Identify which cell holds the provided text, then report its (x, y) central coordinate. 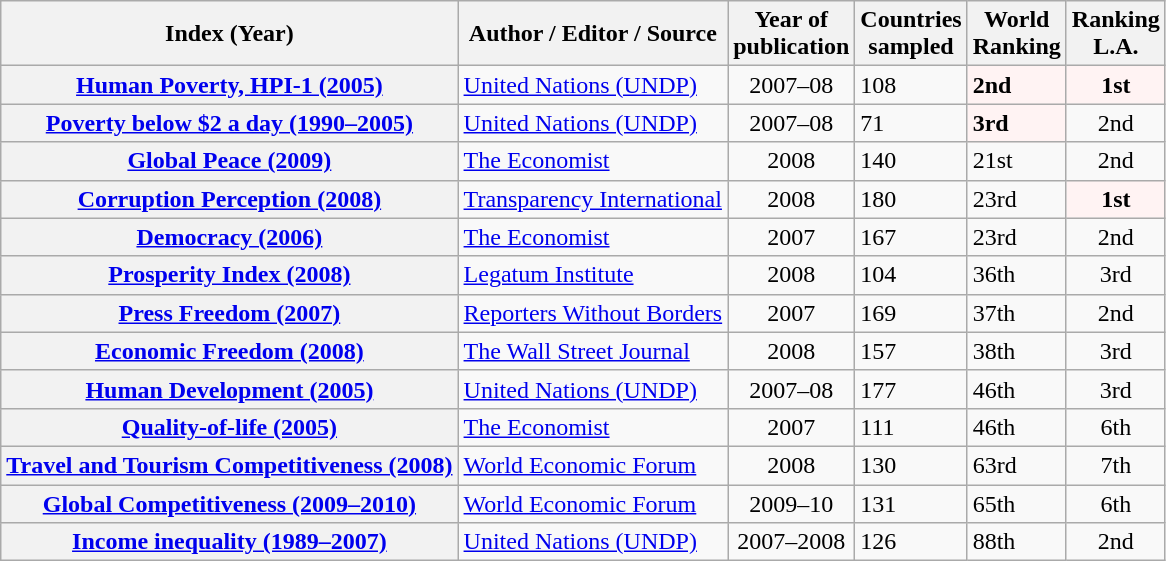
63rd (1016, 465)
157 (911, 351)
38th (1016, 351)
Year ofpublication (792, 34)
36th (1016, 275)
Global Competitiveness (2009–2010) (230, 503)
The Wall Street Journal (593, 351)
Quality-of-life (2005) (230, 427)
Countriessampled (911, 34)
140 (911, 161)
126 (911, 542)
65th (1016, 503)
Corruption Perception (2008) (230, 199)
Human Poverty, HPI-1 (2005) (230, 85)
2009–10 (792, 503)
131 (911, 503)
111 (911, 427)
169 (911, 313)
130 (911, 465)
Author / Editor / Source (593, 34)
Poverty below $2 a day (1990–2005) (230, 123)
177 (911, 389)
Economic Freedom (2008) (230, 351)
7th (1116, 465)
71 (911, 123)
21st (1016, 161)
Legatum Institute (593, 275)
Index (Year) (230, 34)
108 (911, 85)
167 (911, 237)
Reporters Without Borders (593, 313)
2007–2008 (792, 542)
RankingL.A. (1116, 34)
Democracy (2006) (230, 237)
Human Development (2005) (230, 389)
Press Freedom (2007) (230, 313)
37th (1016, 313)
104 (911, 275)
Global Peace (2009) (230, 161)
World Ranking (1016, 34)
88th (1016, 542)
Transparency International (593, 199)
Prosperity Index (2008) (230, 275)
Travel and Tourism Competitiveness (2008) (230, 465)
180 (911, 199)
Income inequality (1989–2007) (230, 542)
